Search for the cell housing the specified text and yield its [X, Y] center coordinate. 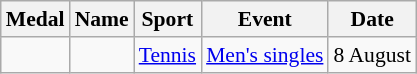
Name [102, 19]
Date [372, 19]
Sport [168, 19]
Tennis [168, 55]
Men's singles [264, 55]
Event [264, 19]
8 August [372, 55]
Medal [36, 19]
